Identify which cell holds the provided text, then report its [x, y] central coordinate. 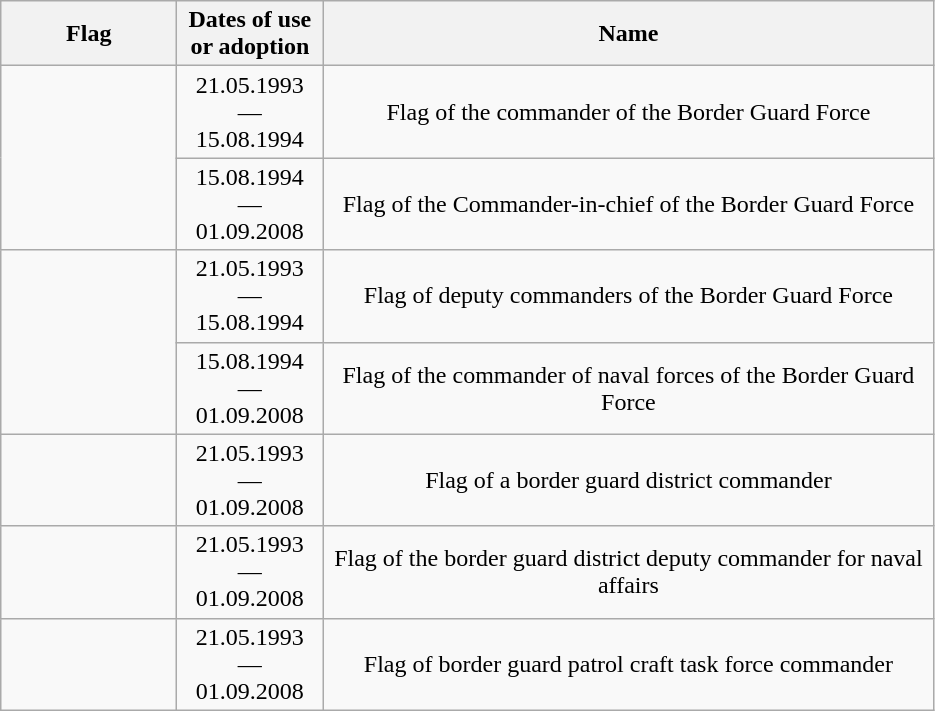
Flag of a border guard district commander [628, 480]
Flag of the Commander-in-chief of the Border Guard Force [628, 204]
Flag of the commander of naval forces of the Border Guard Force [628, 388]
Dates of use or adoption [250, 34]
Flag of the border guard district deputy commander for naval affairs [628, 572]
Flag [89, 34]
Flag of the commander of the Border Guard Force [628, 112]
Flag of border guard patrol craft task force commander [628, 664]
Flag of deputy commanders of the Border Guard Force [628, 296]
Name [628, 34]
